Search for the cell housing the specified text and yield its (x, y) center coordinate. 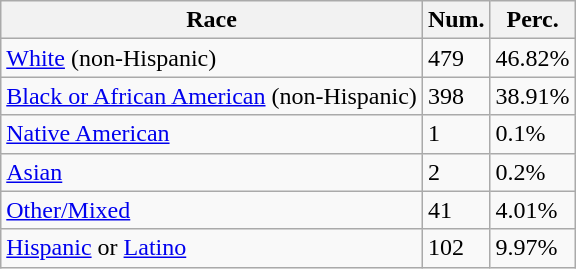
Race (212, 20)
479 (456, 58)
Asian (212, 172)
Native American (212, 134)
0.2% (532, 172)
102 (456, 248)
9.97% (532, 248)
Hispanic or Latino (212, 248)
1 (456, 134)
398 (456, 96)
Num. (456, 20)
46.82% (532, 58)
2 (456, 172)
Other/Mixed (212, 210)
Perc. (532, 20)
4.01% (532, 210)
White (non-Hispanic) (212, 58)
0.1% (532, 134)
Black or African American (non-Hispanic) (212, 96)
38.91% (532, 96)
41 (456, 210)
